Identify which cell holds the provided text, then report its (x, y) central coordinate. 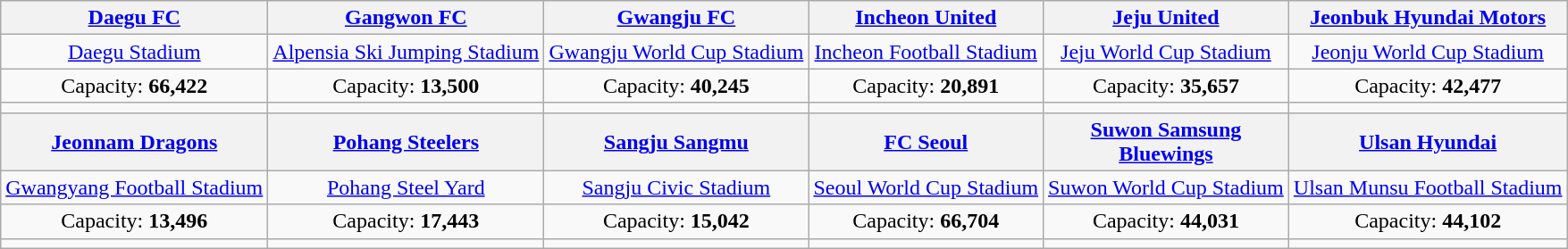
Seoul World Cup Stadium (926, 187)
Jeonnam Dragons (134, 141)
Jeonbuk Hyundai Motors (1428, 18)
Capacity: 13,496 (134, 221)
Incheon Football Stadium (926, 52)
Jeju World Cup Stadium (1167, 52)
Daegu FC (134, 18)
Gwangju FC (676, 18)
Capacity: 17,443 (406, 221)
Incheon United (926, 18)
Jeju United (1167, 18)
Suwon SamsungBluewings (1167, 141)
Jeonju World Cup Stadium (1428, 52)
Capacity: 44,102 (1428, 221)
Capacity: 66,704 (926, 221)
Capacity: 40,245 (676, 86)
Capacity: 35,657 (1167, 86)
Capacity: 13,500 (406, 86)
Gwangyang Football Stadium (134, 187)
Ulsan Hyundai (1428, 141)
Daegu Stadium (134, 52)
Gwangju World Cup Stadium (676, 52)
Alpensia Ski Jumping Stadium (406, 52)
FC Seoul (926, 141)
Pohang Steel Yard (406, 187)
Capacity: 20,891 (926, 86)
Sangju Sangmu (676, 141)
Capacity: 15,042 (676, 221)
Suwon World Cup Stadium (1167, 187)
Sangju Civic Stadium (676, 187)
Capacity: 42,477 (1428, 86)
Gangwon FC (406, 18)
Capacity: 66,422 (134, 86)
Ulsan Munsu Football Stadium (1428, 187)
Pohang Steelers (406, 141)
Capacity: 44,031 (1167, 221)
